Search for the cell housing the specified text and yield its [X, Y] center coordinate. 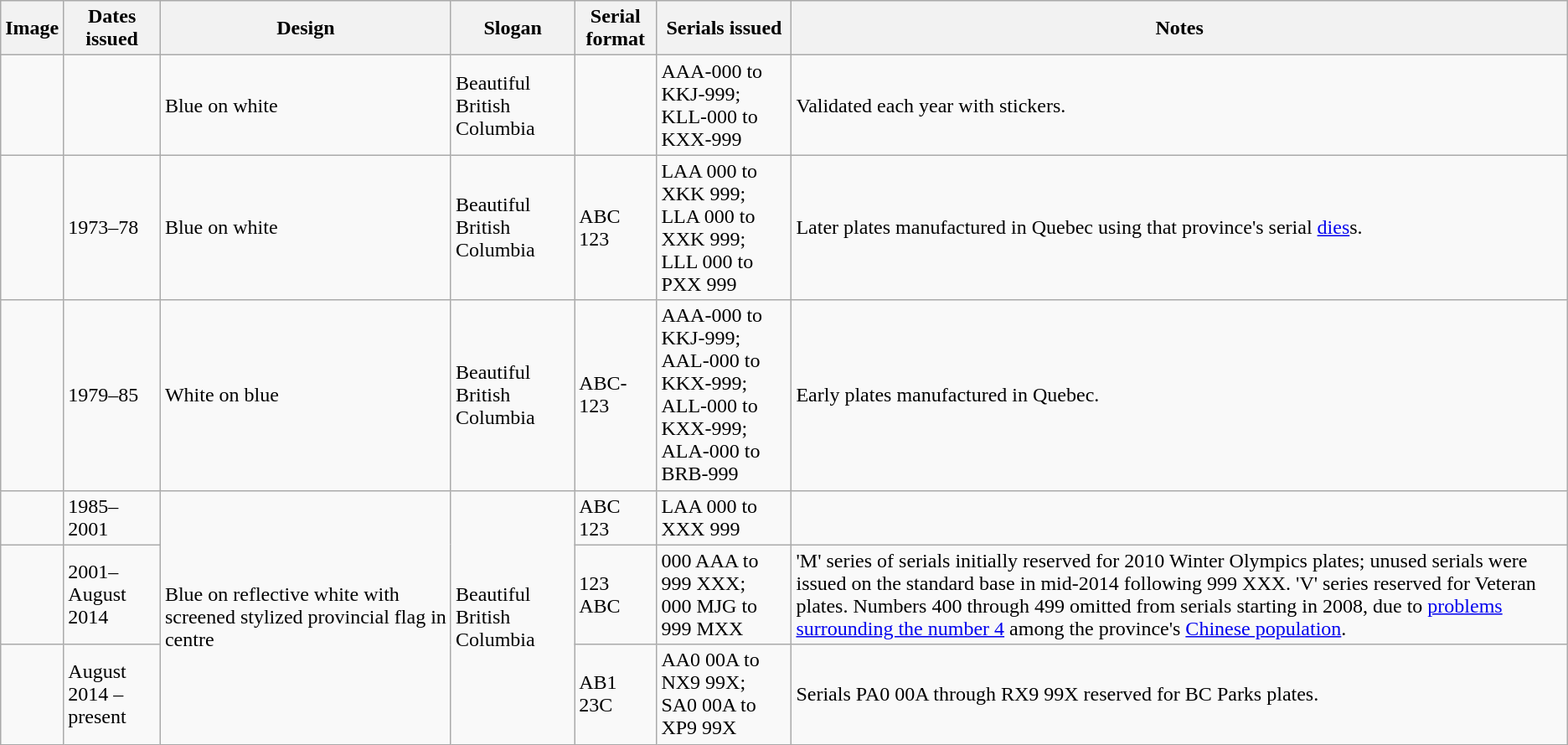
1979–85 [112, 396]
1973–78 [112, 228]
Validated each year with stickers. [1179, 106]
1985–2001 [112, 518]
ABC-123 [616, 396]
Blue on reflective white with screened stylized provincial flag in centre [305, 617]
Serials issued [724, 28]
AB1 23C [616, 694]
Slogan [513, 28]
White on blue [305, 396]
Later plates manufactured in Quebec using that province's serial diess. [1179, 228]
000 AAA to 999 XXX; 000 MJG to 999 MXX [724, 595]
Image [32, 28]
Serial format [616, 28]
Design [305, 28]
Serials PA0 00A through RX9 99X reserved for BC Parks plates. [1179, 694]
Dates issued [112, 28]
Early plates manufactured in Quebec. [1179, 396]
AAA-000 to KKJ-999;AAL-000 to KKX-999;ALL-000 to KXX-999;ALA-000 to BRB-999 [724, 396]
123 ABC [616, 595]
LAA 000 to XXX 999 [724, 518]
AAA-000 to KKJ-999;KLL-000 to KXX-999 [724, 106]
LAA 000 to XKK 999; LLA 000 to XXK 999; LLL 000 to PXX 999 [724, 228]
2001– August 2014 [112, 595]
August 2014 –present [112, 694]
AA0 00A to NX9 99X; SA0 00A to XP9 99X [724, 694]
Notes [1179, 28]
